Return [x, y] of the center of cell containing provided text 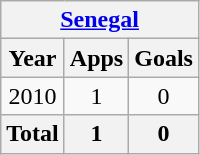
Goals [164, 58]
Total [33, 134]
Apps [96, 58]
Year [33, 58]
2010 [33, 96]
Senegal [100, 20]
